Return (x, y) of the center of cell containing provided text 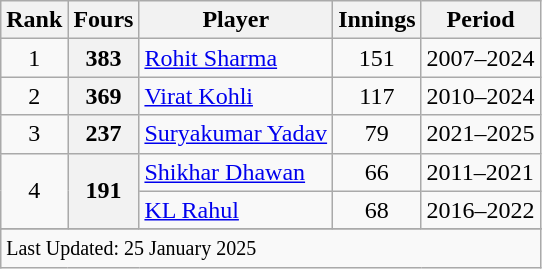
383 (104, 58)
Shikhar Dhawan (236, 172)
369 (104, 96)
117 (377, 96)
Last Updated: 25 January 2025 (270, 248)
Rohit Sharma (236, 58)
Innings (377, 20)
3 (34, 134)
2010–2024 (480, 96)
2016–2022 (480, 210)
KL Rahul (236, 210)
191 (104, 191)
Rank (34, 20)
2007–2024 (480, 58)
151 (377, 58)
66 (377, 172)
68 (377, 210)
4 (34, 191)
Suryakumar Yadav (236, 134)
Player (236, 20)
Period (480, 20)
Fours (104, 20)
2021–2025 (480, 134)
79 (377, 134)
1 (34, 58)
237 (104, 134)
Virat Kohli (236, 96)
2011–2021 (480, 172)
2 (34, 96)
